Pinpoint the cell where the given text exists, returning its (x, y) midpoint coordinate. 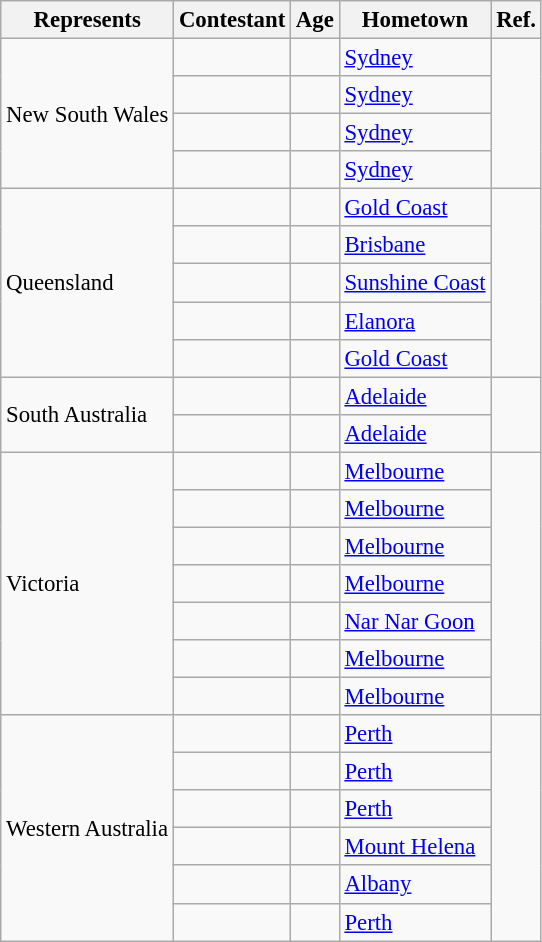
New South Wales (88, 114)
Hometown (415, 20)
Represents (88, 20)
Age (316, 20)
Sunshine Coast (415, 283)
Ref. (516, 20)
Albany (415, 885)
Queensland (88, 283)
Brisbane (415, 245)
Nar Nar Goon (415, 621)
Western Australia (88, 828)
Contestant (232, 20)
Victoria (88, 584)
South Australia (88, 414)
Elanora (415, 321)
Mount Helena (415, 847)
